Output the [x, y] coordinate of the center of the cell containing the given text.  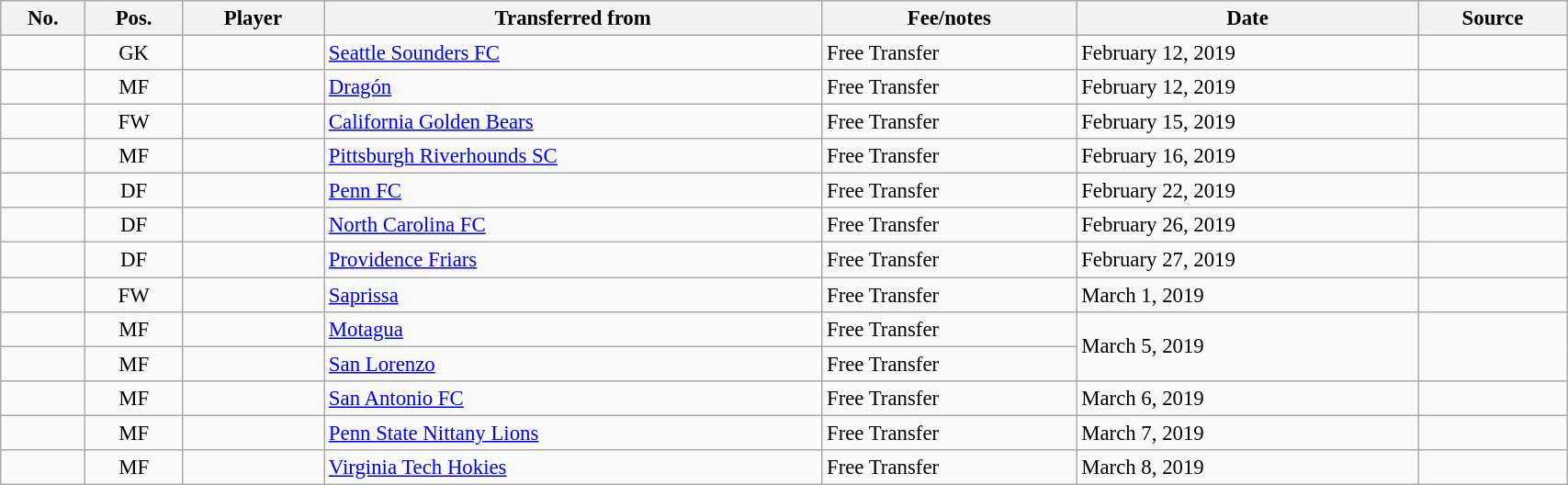
February 27, 2019 [1247, 260]
North Carolina FC [573, 225]
February 15, 2019 [1247, 122]
March 6, 2019 [1247, 398]
Virginia Tech Hokies [573, 468]
San Antonio FC [573, 398]
Saprissa [573, 295]
California Golden Bears [573, 122]
Providence Friars [573, 260]
GK [134, 53]
Pos. [134, 18]
March 1, 2019 [1247, 295]
February 22, 2019 [1247, 191]
March 7, 2019 [1247, 433]
Transferred from [573, 18]
Motagua [573, 329]
Dragón [573, 87]
Date [1247, 18]
March 5, 2019 [1247, 345]
San Lorenzo [573, 364]
No. [43, 18]
Penn State Nittany Lions [573, 433]
March 8, 2019 [1247, 468]
February 16, 2019 [1247, 156]
Fee/notes [950, 18]
Penn FC [573, 191]
February 26, 2019 [1247, 225]
Source [1492, 18]
Pittsburgh Riverhounds SC [573, 156]
Seattle Sounders FC [573, 53]
Player [253, 18]
